Identify which cell holds the provided text, then report its [X, Y] central coordinate. 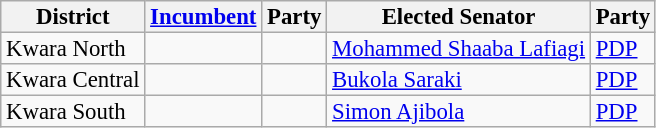
Bukola Saraki [459, 80]
Kwara North [73, 49]
Kwara South [73, 112]
Elected Senator [459, 17]
Mohammed Shaaba Lafiagi [459, 49]
District [73, 17]
Kwara Central [73, 80]
Simon Ajibola [459, 112]
Incumbent [204, 17]
